Locate the cell with the specified text and output its (X, Y) center coordinate. 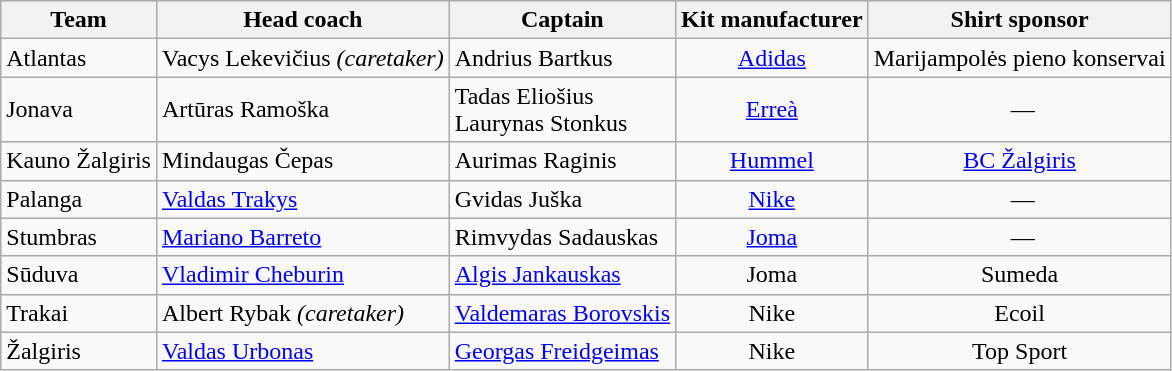
Mindaugas Čepas (302, 161)
Rimvydas Sadauskas (562, 237)
Žalgiris (79, 351)
Head coach (302, 20)
Aurimas Raginis (562, 161)
Sumeda (1020, 275)
Stumbras (79, 237)
Team (79, 20)
Atlantas (79, 58)
Hummel (772, 161)
Gvidas Juška (562, 199)
Algis Jankauskas (562, 275)
Trakai (79, 313)
BC Žalgiris (1020, 161)
Adidas (772, 58)
Ecoil (1020, 313)
Top Sport (1020, 351)
Tadas Eliošius Laurynas Stonkus (562, 110)
Sūduva (79, 275)
Valdas Trakys (302, 199)
Palanga (79, 199)
Jonava (79, 110)
Shirt sponsor (1020, 20)
Vladimir Cheburin (302, 275)
Captain (562, 20)
Vacys Lekevičius (caretaker) (302, 58)
Albert Rybak (caretaker) (302, 313)
Andrius Bartkus (562, 58)
Artūras Ramoška (302, 110)
Georgas Freidgeimas (562, 351)
Mariano Barreto (302, 237)
Kauno Žalgiris (79, 161)
Marijampolės pieno konservai (1020, 58)
Valdas Urbonas (302, 351)
Erreà (772, 110)
Kit manufacturer (772, 20)
Valdemaras Borovskis (562, 313)
